Scan for the cell matching the given text and deliver its (x, y) coordinate at center. 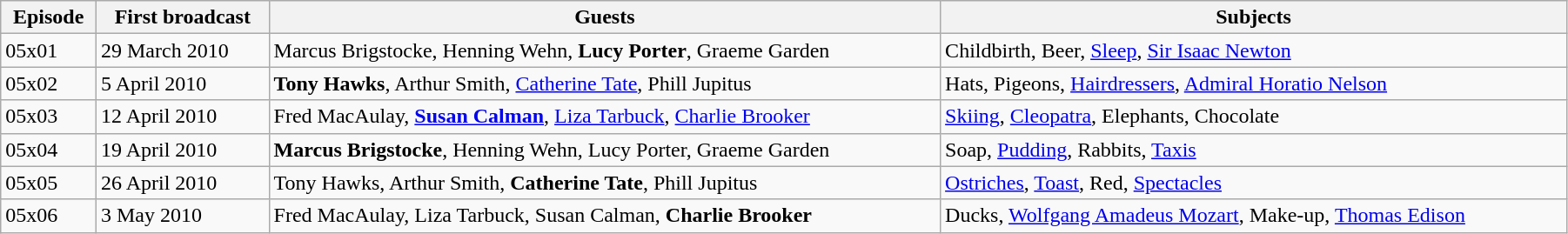
05x02 (49, 84)
29 March 2010 (183, 50)
Episode (49, 17)
05x01 (49, 50)
12 April 2010 (183, 117)
Ostriches, Toast, Red, Spectacles (1254, 183)
First broadcast (183, 17)
Soap, Pudding, Rabbits, Taxis (1254, 150)
Guests (605, 17)
05x05 (49, 183)
19 April 2010 (183, 150)
05x03 (49, 117)
Ducks, Wolfgang Amadeus Mozart, Make-up, Thomas Edison (1254, 216)
05x06 (49, 216)
05x04 (49, 150)
5 April 2010 (183, 84)
Fred MacAulay, Susan Calman, Liza Tarbuck, Charlie Brooker (605, 117)
26 April 2010 (183, 183)
Fred MacAulay, Liza Tarbuck, Susan Calman, Charlie Brooker (605, 216)
Skiing, Cleopatra, Elephants, Chocolate (1254, 117)
3 May 2010 (183, 216)
Childbirth, Beer, Sleep, Sir Isaac Newton (1254, 50)
Subjects (1254, 17)
Hats, Pigeons, Hairdressers, Admiral Horatio Nelson (1254, 84)
